Extract the (X, Y) coordinate from the center of the cell holding the provided text.  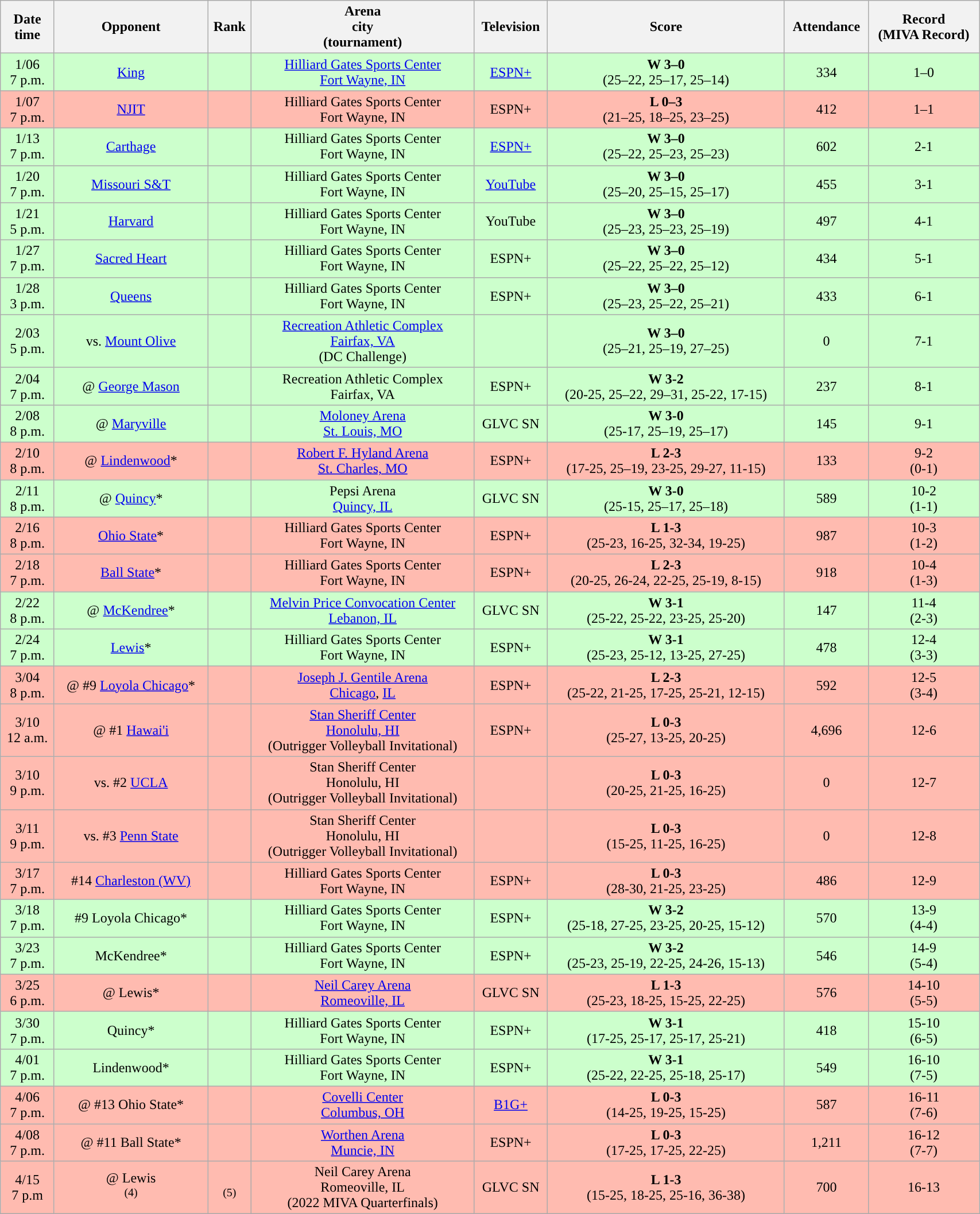
13-9(4-4) (923, 918)
3/187 p.m. (28, 918)
2/088 p.m. (28, 424)
700 (826, 1188)
@ Quincy* (131, 498)
16-13 (923, 1188)
Quincy* (131, 1030)
W 3-1(25-22, 25-22, 23-25, 25-20) (666, 611)
2-1 (923, 147)
1/077 p.m. (28, 109)
1,211 (826, 1142)
Rank (230, 27)
549 (826, 1068)
Ohio State* (131, 536)
237 (826, 386)
133 (826, 460)
W 3–0(25–22, 25–17, 25–14) (666, 72)
L 0-3(25-27, 13-25, 20-25) (666, 730)
2/118 p.m. (28, 498)
3/177 p.m. (28, 881)
9-2(0-1) (923, 460)
145 (826, 424)
7-1 (923, 341)
1–0 (923, 72)
4/067 p.m. (28, 1104)
16-10(7-5) (923, 1068)
NJIT (131, 109)
3/237 p.m. (28, 955)
14-10(5-5) (923, 993)
2/047 p.m. (28, 386)
12-8 (923, 836)
Melvin Price Convocation CenterLebanon, IL (363, 611)
W 3-2(25-18, 27-25, 23-25, 20-25, 15-12) (666, 918)
4/157 p.m (28, 1188)
2/035 p.m. (28, 341)
576 (826, 993)
418 (826, 1030)
147 (826, 611)
Worthen ArenaMuncie, IN (363, 1142)
3/048 p.m. (28, 685)
334 (826, 72)
W 3-0(25-15, 25–17, 25–18) (666, 498)
L 1-3 (15-25, 18-25, 25-16, 36-38) (666, 1188)
2/247 p.m. (28, 647)
Lindenwood* (131, 1068)
Harvard (131, 222)
433 (826, 296)
W 3-1(25-23, 25-12, 13-25, 27-25) (666, 647)
#9 Loyola Chicago* (131, 918)
L 0-3(15-25, 11-25, 16-25) (666, 836)
10-2(1-1) (923, 498)
McKendree* (131, 955)
2/168 p.m. (28, 536)
12-4(3-3) (923, 647)
5-1 (923, 258)
W 3-0(25-17, 25–19, 25–17) (666, 424)
W 3–0(25–22, 25–23, 25–23) (666, 147)
12-6 (923, 730)
Attendance (826, 27)
L 0–3(21–25, 18–25, 23–25) (666, 109)
1/283 p.m. (28, 296)
W 3–0(25–23, 25–23, 25–19) (666, 222)
4,696 (826, 730)
2/108 p.m. (28, 460)
478 (826, 647)
3-1 (923, 184)
Lewis* (131, 647)
592 (826, 685)
Missouri S&T (131, 184)
Neil Carey ArenaRomeoville, IL(2022 MIVA Quarterfinals) (363, 1188)
W 3–0(25–21, 25–19, 27–25) (666, 341)
L 0-3(28-30, 21-25, 23-25) (666, 881)
Score (666, 27)
2/187 p.m. (28, 573)
Datetime (28, 27)
W 3–0(25–22, 25–22, 25–12) (666, 258)
12-9 (923, 881)
1/067 p.m. (28, 72)
6-1 (923, 296)
L 2-3(20-25, 26-24, 22-25, 25-19, 8-15) (666, 573)
Robert F. Hyland ArenaSt. Charles, MO (363, 460)
Recreation Athletic ComplexFairfax, VA(DC Challenge) (363, 341)
589 (826, 498)
455 (826, 184)
@ #13 Ohio State* (131, 1104)
587 (826, 1104)
2/228 p.m. (28, 611)
#14 Charleston (WV) (131, 881)
Record(MIVA Record) (923, 27)
Ball State* (131, 573)
412 (826, 109)
Recreation Athletic ComplexFairfax, VA (363, 386)
1/215 p.m. (28, 222)
Carthage (131, 147)
434 (826, 258)
1/207 p.m. (28, 184)
3/119 p.m. (28, 836)
W 3-1(25-22, 22-25, 25-18, 25-17) (666, 1068)
L 1-3(25-23, 16-25, 32-34, 19-25) (666, 536)
Opponent (131, 27)
3/1012 a.m. (28, 730)
(5) (230, 1188)
vs. Mount Olive (131, 341)
987 (826, 536)
L 2-3(25-22, 21-25, 17-25, 25-21, 12-15) (666, 685)
W 3-2(20-25, 25–22, 29–31, 25-22, 17-15) (666, 386)
L 0-3(17-25, 17-25, 22-25) (666, 1142)
Moloney ArenaSt. Louis, MO (363, 424)
Pepsi ArenaQuincy, IL (363, 498)
602 (826, 147)
486 (826, 881)
16-11(7-6) (923, 1104)
16-12(7-7) (923, 1142)
14-9(5-4) (923, 955)
vs. #3 Penn State (131, 836)
@ #1 Hawai'i (131, 730)
3/256 p.m. (28, 993)
@ Maryville (131, 424)
@ #11 Ball State* (131, 1142)
570 (826, 918)
L 0-3(14-25, 19-25, 15-25) (666, 1104)
Arenacity(tournament) (363, 27)
1–1 (923, 109)
918 (826, 573)
King (131, 72)
@ Lindenwood* (131, 460)
@ McKendree* (131, 611)
12-7 (923, 783)
Covelli CenterColumbus, OH (363, 1104)
10-4(1-3) (923, 573)
@ George Mason (131, 386)
Neil Carey ArenaRomeoville, IL (363, 993)
9-1 (923, 424)
3/109 p.m. (28, 783)
B1G+ (510, 1104)
1/277 p.m. (28, 258)
W 3-2(25-23, 25-19, 22-25, 24-26, 15-13) (666, 955)
W 3–0(25–23, 25–22, 25–21) (666, 296)
L 2-3(17-25, 25–19, 23-25, 29-27, 11-15) (666, 460)
1/137 p.m. (28, 147)
W 3-1(17-25, 25-17, 25-17, 25-21) (666, 1030)
8-1 (923, 386)
W 3–0(25–20, 25–15, 25–17) (666, 184)
15-10(6-5) (923, 1030)
vs. #2 UCLA (131, 783)
Joseph J. Gentile ArenaChicago, IL (363, 685)
12-5(3-4) (923, 685)
4/087 p.m. (28, 1142)
@ Lewis (4) (131, 1188)
Queens (131, 296)
497 (826, 222)
4-1 (923, 222)
546 (826, 955)
Sacred Heart (131, 258)
Television (510, 27)
11-4(2-3) (923, 611)
L 0-3(20-25, 21-25, 16-25) (666, 783)
@ #9 Loyola Chicago* (131, 685)
10-3(1-2) (923, 536)
4/017 p.m. (28, 1068)
3/307 p.m. (28, 1030)
L 1-3(25-23, 18-25, 15-25, 22-25) (666, 993)
@ Lewis* (131, 993)
